Return (x, y) of the center of cell containing provided text 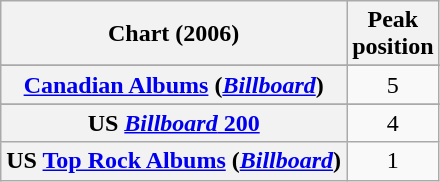
Peakposition (393, 34)
Chart (2006) (174, 34)
US Billboard 200 (174, 123)
1 (393, 161)
5 (393, 85)
Canadian Albums (Billboard) (174, 85)
4 (393, 123)
US Top Rock Albums (Billboard) (174, 161)
